Capture the cell that displays the provided text and extract its (x, y) central coordinate. 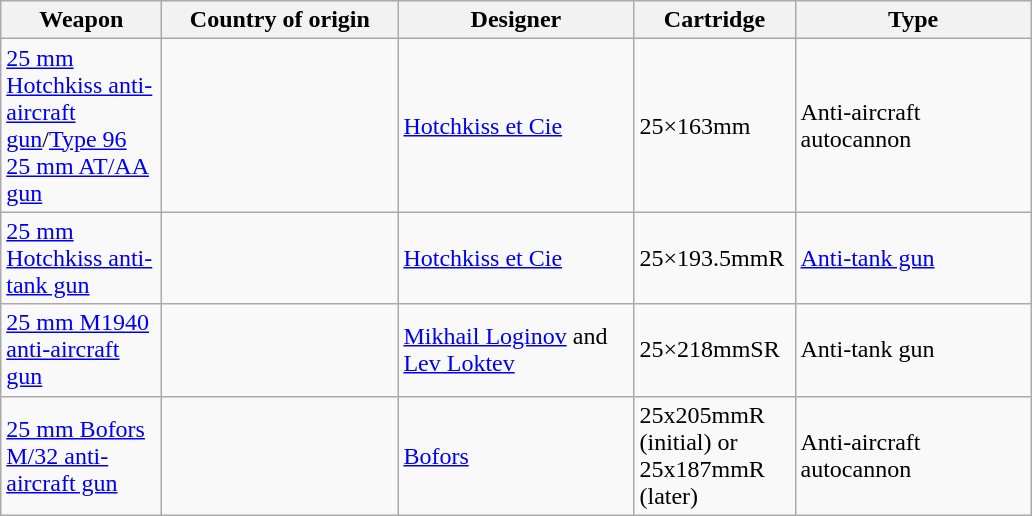
Cartridge (714, 20)
Weapon (82, 20)
25×193.5mmR (714, 258)
Designer (516, 20)
25×163mm (714, 126)
25 mm Bofors M/32 anti-aircraft gun (82, 456)
Bofors (516, 456)
Type (913, 20)
25 mm M1940 anti-aircraft gun (82, 350)
25×218mmSR (714, 350)
25 mm Hotchkiss anti-tank gun (82, 258)
Country of origin (280, 20)
25 mm Hotchkiss anti-aircraft gun/Type 96 25 mm AT/AA gun (82, 126)
Mikhail Loginov and Lev Loktev (516, 350)
25x205mmR (initial) or 25x187mmR (later) (714, 456)
